For the text-containing cell, return its midpoint in (X, Y) coordinate format. 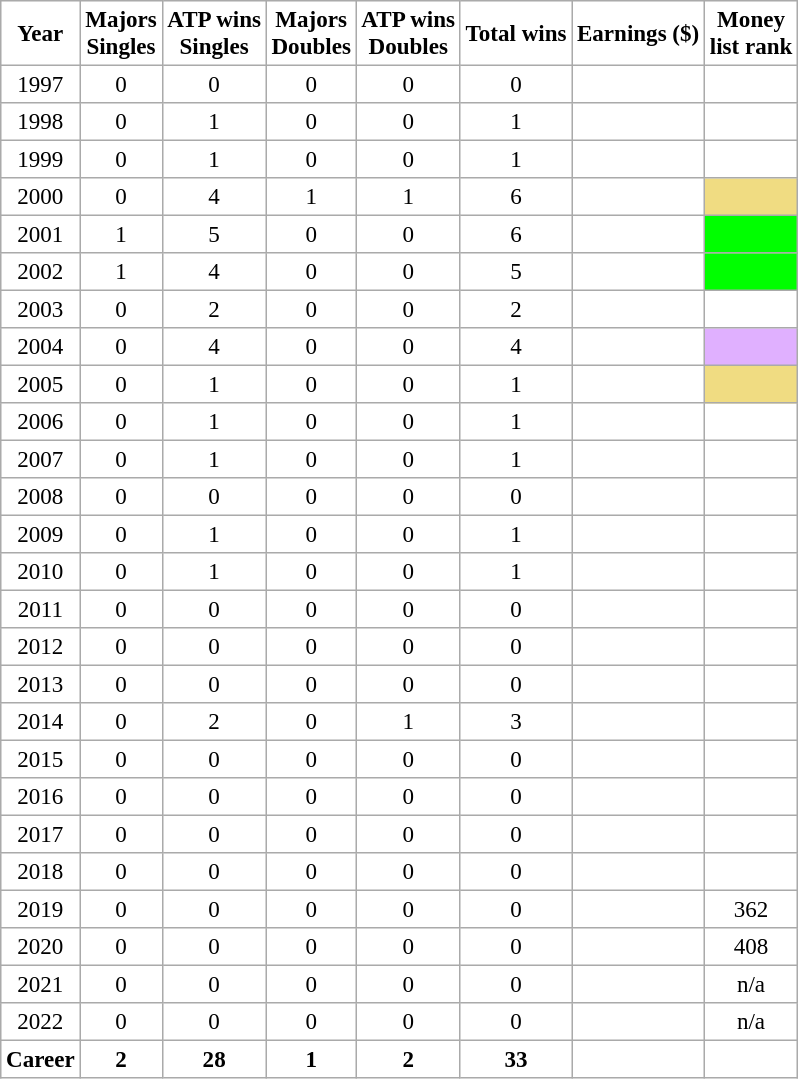
2005 (40, 384)
Moneylist rank (750, 33)
362 (750, 909)
2020 (40, 947)
2017 (40, 834)
MajorsDoubles (311, 33)
2008 (40, 497)
Career (40, 1059)
2013 (40, 684)
ATP winsSingles (214, 33)
2003 (40, 309)
2014 (40, 722)
1998 (40, 122)
2004 (40, 347)
1997 (40, 84)
2001 (40, 234)
2019 (40, 909)
2016 (40, 797)
33 (516, 1059)
28 (214, 1059)
1999 (40, 159)
2012 (40, 647)
2022 (40, 1022)
408 (750, 947)
Earnings ($) (638, 33)
2011 (40, 609)
2021 (40, 984)
2015 (40, 759)
2002 (40, 272)
2000 (40, 197)
2010 (40, 572)
2018 (40, 872)
ATP winsDoubles (408, 33)
2009 (40, 534)
3 (516, 722)
Total wins (516, 33)
2007 (40, 459)
Year (40, 33)
MajorsSingles (121, 33)
2006 (40, 422)
